For the text-containing cell, return its midpoint in (X, Y) coordinate format. 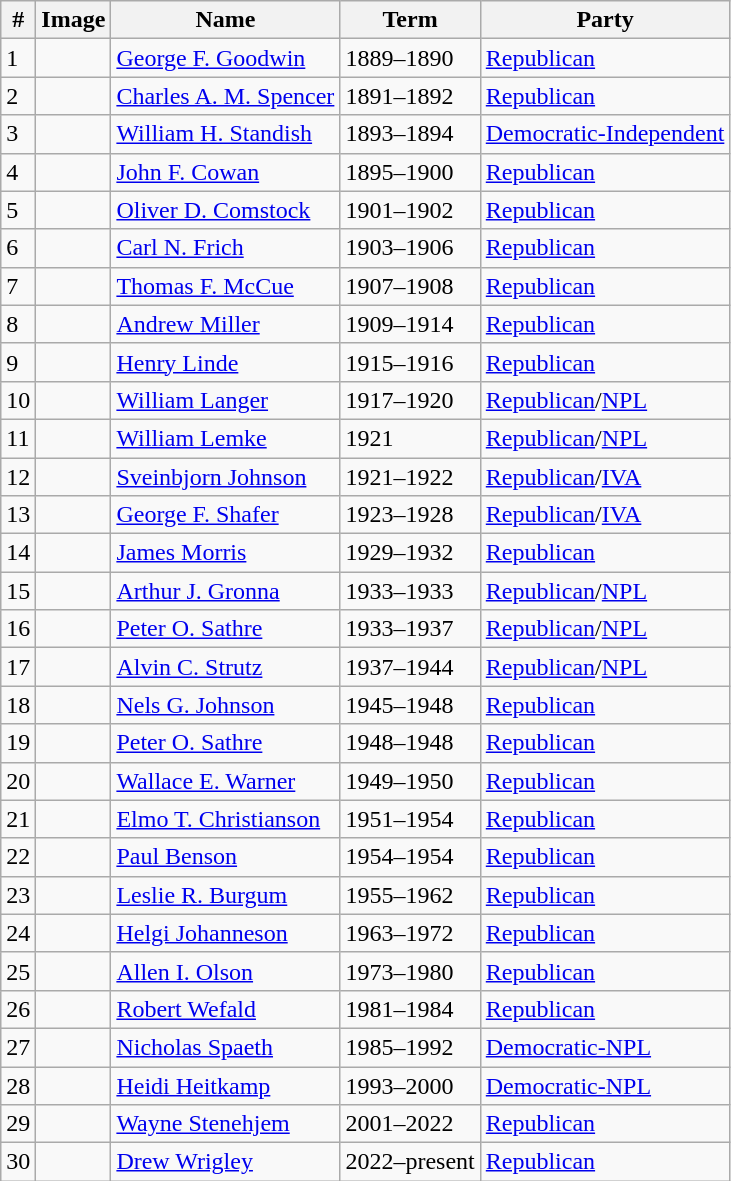
6 (18, 248)
23 (18, 895)
Andrew Miller (226, 324)
21 (18, 819)
Wayne Stenehjem (226, 1124)
William Langer (226, 400)
1973–1980 (410, 971)
13 (18, 515)
28 (18, 1085)
1907–1908 (410, 286)
8 (18, 324)
1955–1962 (410, 895)
Carl N. Frich (226, 248)
2 (18, 96)
1895–1900 (410, 172)
4 (18, 172)
Leslie R. Burgum (226, 895)
1893–1894 (410, 134)
1 (18, 58)
7 (18, 286)
1963–1972 (410, 933)
George F. Shafer (226, 515)
1949–1950 (410, 781)
Oliver D. Comstock (226, 210)
19 (18, 743)
2001–2022 (410, 1124)
Paul Benson (226, 857)
Nicholas Spaeth (226, 1047)
Party (605, 20)
14 (18, 553)
27 (18, 1047)
1945–1948 (410, 705)
1901–1902 (410, 210)
1951–1954 (410, 819)
1985–1992 (410, 1047)
15 (18, 591)
1937–1944 (410, 667)
Democratic-Independent (605, 134)
Helgi Johanneson (226, 933)
George F. Goodwin (226, 58)
Henry Linde (226, 362)
16 (18, 629)
# (18, 20)
Wallace E. Warner (226, 781)
12 (18, 477)
Alvin C. Strutz (226, 667)
John F. Cowan (226, 172)
1954–1954 (410, 857)
James Morris (226, 553)
Sveinbjorn Johnson (226, 477)
Thomas F. McCue (226, 286)
10 (18, 400)
1917–1920 (410, 400)
22 (18, 857)
William Lemke (226, 438)
3 (18, 134)
24 (18, 933)
1929–1932 (410, 553)
1891–1892 (410, 96)
17 (18, 667)
Name (226, 20)
Elmo T. Christianson (226, 819)
1981–1984 (410, 1009)
5 (18, 210)
1993–2000 (410, 1085)
Image (74, 20)
26 (18, 1009)
1933–1937 (410, 629)
Nels G. Johnson (226, 705)
29 (18, 1124)
Arthur J. Gronna (226, 591)
Heidi Heitkamp (226, 1085)
25 (18, 971)
9 (18, 362)
Drew Wrigley (226, 1162)
1948–1948 (410, 743)
1921 (410, 438)
Robert Wefald (226, 1009)
1915–1916 (410, 362)
William H. Standish (226, 134)
1933–1933 (410, 591)
30 (18, 1162)
1903–1906 (410, 248)
11 (18, 438)
20 (18, 781)
2022–present (410, 1162)
1889–1890 (410, 58)
Allen I. Olson (226, 971)
1921–1922 (410, 477)
1923–1928 (410, 515)
18 (18, 705)
1909–1914 (410, 324)
Charles A. M. Spencer (226, 96)
Term (410, 20)
